Pinpoint the cell where the given text exists, returning its (X, Y) midpoint coordinate. 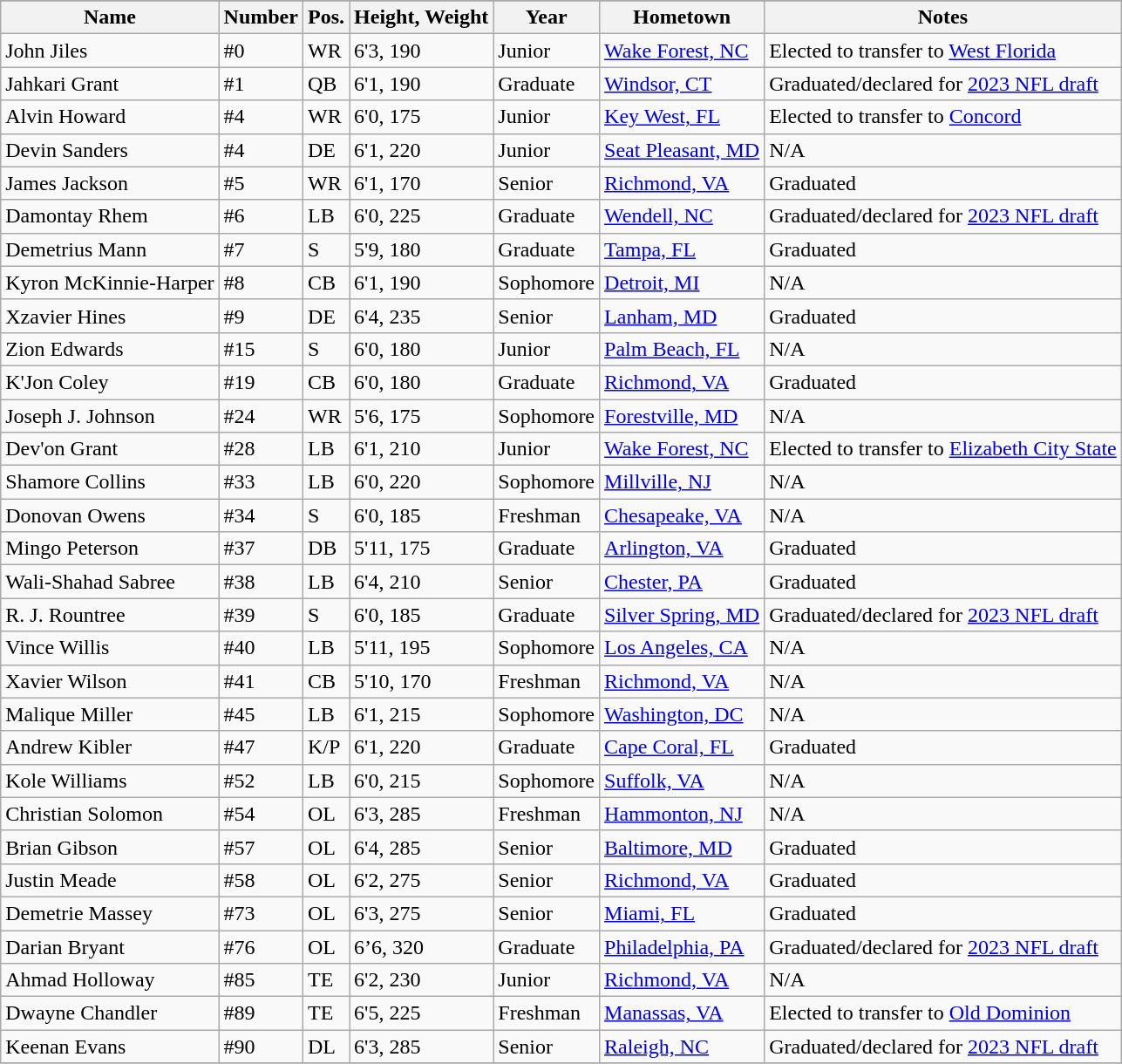
6'0, 225 (422, 216)
Forestville, MD (682, 416)
Dev'on Grant (110, 449)
Xzavier Hines (110, 316)
Xavier Wilson (110, 681)
5'10, 170 (422, 681)
#41 (261, 681)
Silver Spring, MD (682, 615)
#47 (261, 747)
Tampa, FL (682, 249)
6'1, 215 (422, 714)
#58 (261, 880)
Washington, DC (682, 714)
Darian Bryant (110, 946)
#45 (261, 714)
5'11, 175 (422, 549)
John Jiles (110, 51)
Windsor, CT (682, 84)
#5 (261, 183)
#1 (261, 84)
Alvin Howard (110, 117)
Chesapeake, VA (682, 515)
Malique Miller (110, 714)
#0 (261, 51)
Chester, PA (682, 582)
Damontay Rhem (110, 216)
DB (326, 549)
Kole Williams (110, 781)
Baltimore, MD (682, 847)
QB (326, 84)
Wali-Shahad Sabree (110, 582)
#33 (261, 482)
#85 (261, 980)
Number (261, 17)
Kyron McKinnie-Harper (110, 283)
Demetrius Mann (110, 249)
Miami, FL (682, 913)
#52 (261, 781)
6'4, 285 (422, 847)
Justin Meade (110, 880)
Lanham, MD (682, 316)
Christian Solomon (110, 814)
R. J. Rountree (110, 615)
K/P (326, 747)
5'9, 180 (422, 249)
#28 (261, 449)
#15 (261, 349)
#8 (261, 283)
Andrew Kibler (110, 747)
Millville, NJ (682, 482)
Los Angeles, CA (682, 648)
#7 (261, 249)
#19 (261, 382)
Manassas, VA (682, 1013)
6'1, 210 (422, 449)
Shamore Collins (110, 482)
Donovan Owens (110, 515)
6'3, 190 (422, 51)
Wendell, NC (682, 216)
#9 (261, 316)
Key West, FL (682, 117)
Devin Sanders (110, 150)
Elected to transfer to Elizabeth City State (943, 449)
Raleigh, NC (682, 1047)
#38 (261, 582)
#34 (261, 515)
Palm Beach, FL (682, 349)
Year (547, 17)
Cape Coral, FL (682, 747)
#39 (261, 615)
Hometown (682, 17)
6'0, 220 (422, 482)
6'5, 225 (422, 1013)
Suffolk, VA (682, 781)
#57 (261, 847)
#40 (261, 648)
#24 (261, 416)
Detroit, MI (682, 283)
Vince Willis (110, 648)
6'1, 170 (422, 183)
#6 (261, 216)
Name (110, 17)
#37 (261, 549)
Joseph J. Johnson (110, 416)
Pos. (326, 17)
#73 (261, 913)
Mingo Peterson (110, 549)
Demetrie Massey (110, 913)
6'4, 210 (422, 582)
Elected to transfer to West Florida (943, 51)
Jahkari Grant (110, 84)
Notes (943, 17)
Hammonton, NJ (682, 814)
Keenan Evans (110, 1047)
#76 (261, 946)
5'11, 195 (422, 648)
6'0, 175 (422, 117)
Brian Gibson (110, 847)
Zion Edwards (110, 349)
#89 (261, 1013)
Elected to transfer to Old Dominion (943, 1013)
Elected to transfer to Concord (943, 117)
6'3, 275 (422, 913)
Seat Pleasant, MD (682, 150)
6'0, 215 (422, 781)
Dwayne Chandler (110, 1013)
#90 (261, 1047)
6’6, 320 (422, 946)
5'6, 175 (422, 416)
Height, Weight (422, 17)
6'4, 235 (422, 316)
Arlington, VA (682, 549)
Philadelphia, PA (682, 946)
DL (326, 1047)
James Jackson (110, 183)
K'Jon Coley (110, 382)
6'2, 230 (422, 980)
#54 (261, 814)
6'2, 275 (422, 880)
Ahmad Holloway (110, 980)
